Detect which cell encompasses the target text, then output its (X, Y) center coordinate. 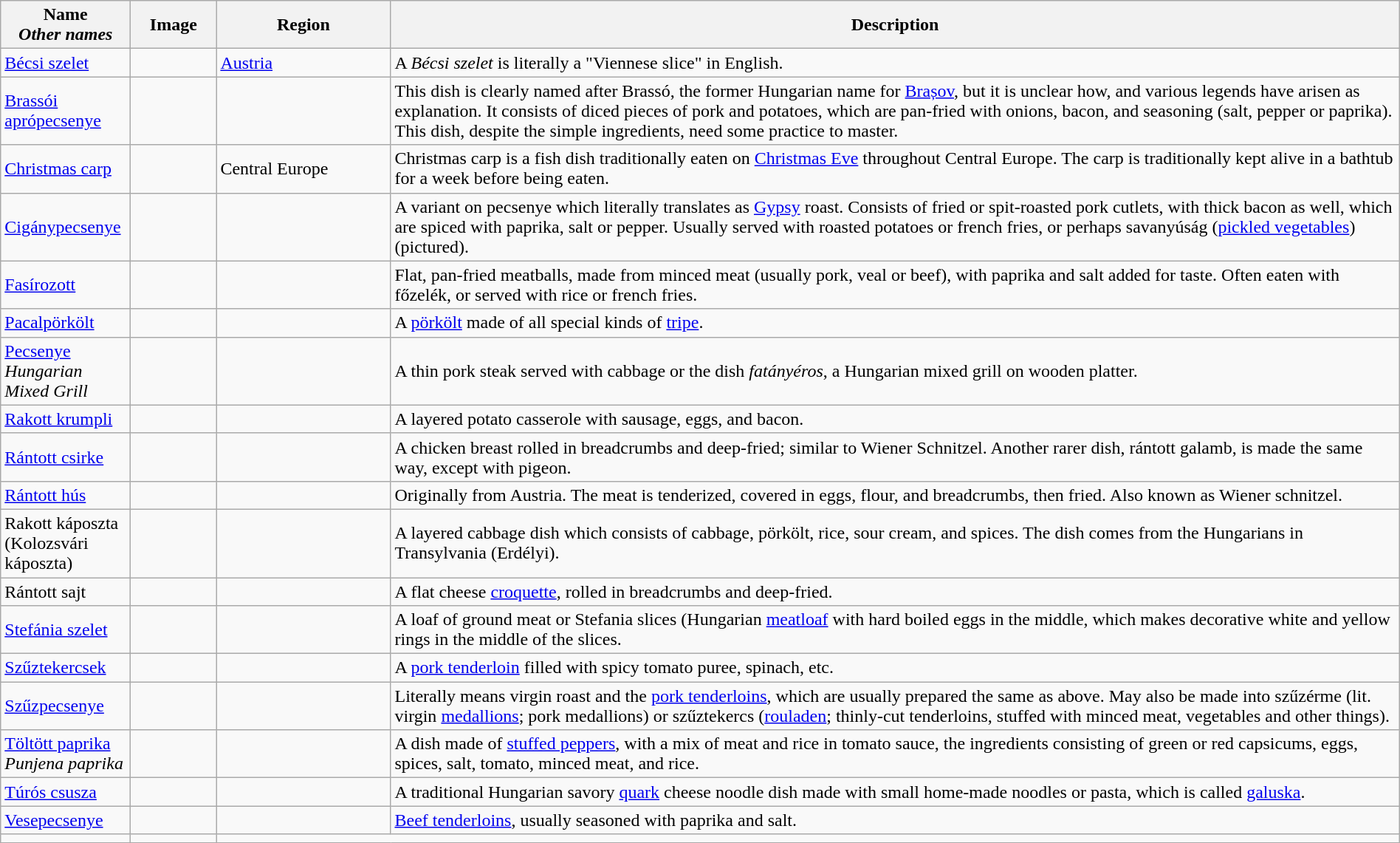
Description (895, 25)
Austria (303, 63)
A Bécsi szelet is literally a "Viennese slice" in English. (895, 63)
A pork tenderloin filled with spicy tomato puree, spinach, etc. (895, 668)
Szűztekercsek (66, 668)
Rántott csirke (66, 457)
Cigánypecsenye (66, 227)
Pacalpörkölt (66, 323)
Vesepecsenye (66, 820)
Rakott káposzta (Kolozsvári káposzta) (66, 543)
Szűzpecsenye (66, 706)
Christmas carp (66, 168)
Rántott hús (66, 495)
Originally from Austria. The meat is tenderized, covered in eggs, flour, and breadcrumbs, then fried. Also known as Wiener schnitzel. (895, 495)
A thin pork steak served with cabbage or the dish fatányéros, a Hungarian mixed grill on wooden platter. (895, 371)
PecsenyeHungarian Mixed Grill (66, 371)
Central Europe (303, 168)
Bécsi szelet (66, 63)
Stefánia szelet (66, 629)
Túrós csusza (66, 792)
A layered potato casserole with sausage, eggs, and bacon. (895, 419)
A pörkölt made of all special kinds of tripe. (895, 323)
Image (174, 25)
Rakott krumpli (66, 419)
Rántott sajt (66, 592)
A traditional Hungarian savory quark cheese noodle dish made with small home-made noodles or pasta, which is called galuska. (895, 792)
NameOther names (66, 25)
A flat cheese croquette, rolled in breadcrumbs and deep-fried. (895, 592)
Fasírozott (66, 285)
Region (303, 25)
Brassói aprópecsenye (66, 111)
Beef tenderloins, usually seasoned with paprika and salt. (895, 820)
Töltött paprikaPunjena paprika (66, 754)
